Pinpoint the cell where the given text exists, returning its (x, y) midpoint coordinate. 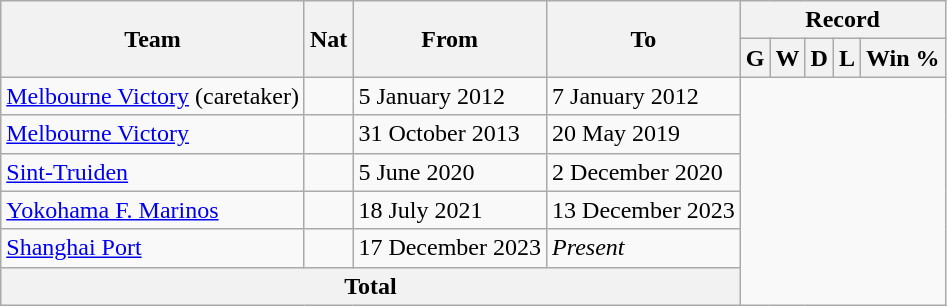
20 May 2019 (644, 134)
Total (370, 286)
Sint-Truiden (153, 172)
18 July 2021 (450, 210)
Win % (902, 58)
7 January 2012 (644, 96)
5 June 2020 (450, 172)
Present (644, 248)
G (755, 58)
Team (153, 39)
Shanghai Port (153, 248)
L (846, 58)
Record (842, 20)
Yokohama F. Marinos (153, 210)
From (450, 39)
31 October 2013 (450, 134)
To (644, 39)
Melbourne Victory (caretaker) (153, 96)
17 December 2023 (450, 248)
D (819, 58)
13 December 2023 (644, 210)
W (788, 58)
5 January 2012 (450, 96)
2 December 2020 (644, 172)
Nat (328, 39)
Melbourne Victory (153, 134)
